Return [x, y] of the center of cell containing provided text 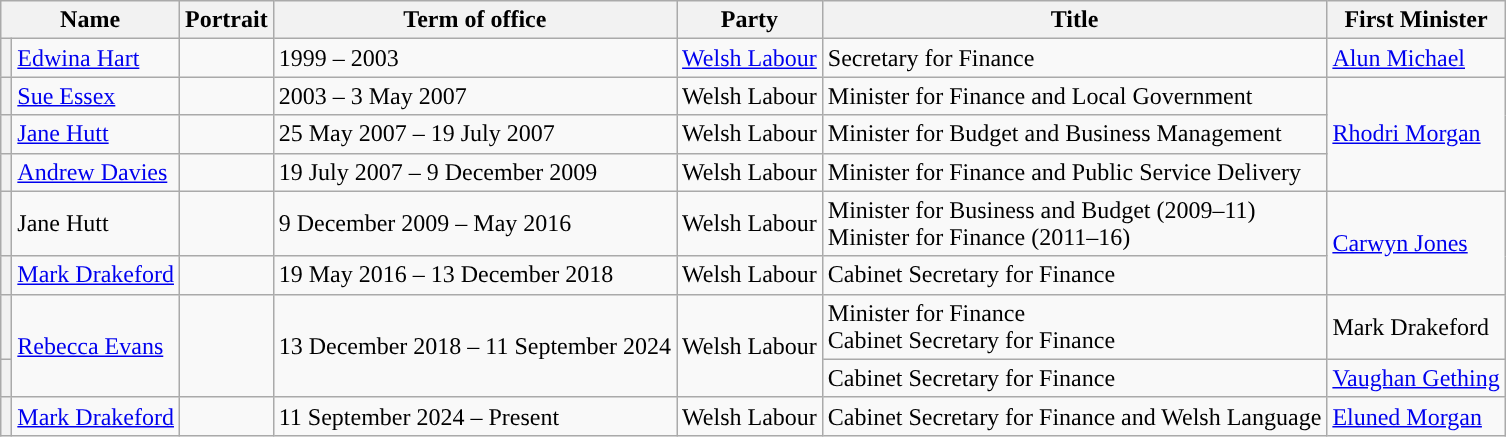
Minister for Business and Budget (2009–11)Minister for Finance (2011–16) [1074, 224]
Party [750, 20]
Alun Michael [1416, 58]
Rhodri Morgan [1416, 134]
Andrew Davies [96, 172]
19 July 2007 – 9 December 2009 [474, 172]
Sue Essex [96, 96]
Term of office [474, 20]
19 May 2016 – 13 December 2018 [474, 275]
2003 – 3 May 2007 [474, 96]
Portrait [226, 20]
Minister for Finance and Local Government [1074, 96]
Eluned Morgan [1416, 416]
Cabinet Secretary for Finance and Welsh Language [1074, 416]
Minister for Finance and Public Service Delivery [1074, 172]
Rebecca Evans [96, 346]
Minister for Budget and Business Management [1074, 134]
Carwyn Jones [1416, 242]
25 May 2007 – 19 July 2007 [474, 134]
13 December 2018 – 11 September 2024 [474, 346]
First Minister [1416, 20]
11 September 2024 – Present [474, 416]
Vaughan Gething [1416, 378]
1999 – 2003 [474, 58]
9 December 2009 – May 2016 [474, 224]
Title [1074, 20]
Name [90, 20]
Minister for FinanceCabinet Secretary for Finance [1074, 326]
Secretary for Finance [1074, 58]
Edwina Hart [96, 58]
